Capture the cell that displays the provided text and extract its (x, y) central coordinate. 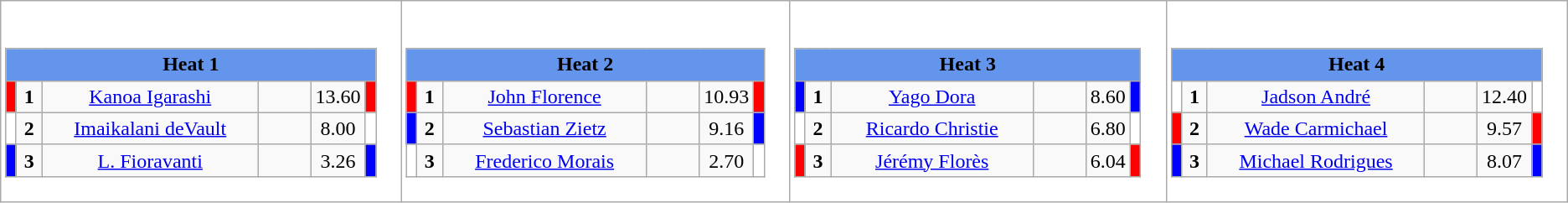
Heat 2 (585, 65)
8.00 (338, 128)
3.26 (338, 160)
10.93 (727, 96)
Heat 4 1 Jadson André 12.40 2 Wade Carmichael 9.57 3 Michael Rodrigues 8.07 (1367, 101)
John Florence (544, 96)
6.80 (1107, 128)
9.16 (727, 128)
6.04 (1107, 160)
L. Fioravanti (150, 160)
Sebastian Zietz (544, 128)
Kanoa Igarashi (150, 96)
Jérémy Florès (931, 160)
Frederico Morais (544, 160)
Heat 2 1 John Florence 10.93 2 Sebastian Zietz 9.16 3 Frederico Morais 2.70 (596, 101)
13.60 (338, 96)
Heat 4 (1357, 65)
Heat 3 1 Yago Dora 8.60 2 Ricardo Christie 6.80 3 Jérémy Florès 6.04 (978, 101)
Michael Rodrigues (1315, 160)
Heat 1 (191, 65)
Heat 3 (968, 65)
8.60 (1107, 96)
Ricardo Christie (931, 128)
Imaikalani deVault (150, 128)
12.40 (1504, 96)
Yago Dora (931, 96)
Heat 1 1 Kanoa Igarashi 13.60 2 Imaikalani deVault 8.00 3 L. Fioravanti 3.26 (201, 101)
9.57 (1504, 128)
Jadson André (1315, 96)
2.70 (727, 160)
Wade Carmichael (1315, 128)
8.07 (1504, 160)
